For the text-containing cell, return its midpoint in (X, Y) coordinate format. 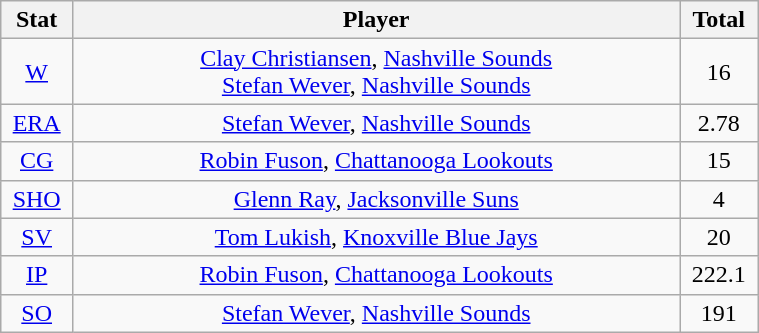
ERA (37, 123)
2.78 (719, 123)
16 (719, 72)
Stat (37, 20)
CG (37, 161)
SHO (37, 199)
4 (719, 199)
IP (37, 275)
222.1 (719, 275)
SO (37, 313)
Tom Lukish, Knoxville Blue Jays (376, 237)
SV (37, 237)
Clay Christiansen, Nashville Sounds Stefan Wever, Nashville Sounds (376, 72)
Glenn Ray, Jacksonville Suns (376, 199)
W (37, 72)
Player (376, 20)
20 (719, 237)
191 (719, 313)
15 (719, 161)
Total (719, 20)
